Extract the (X, Y) coordinate from the center of the cell holding the provided text.  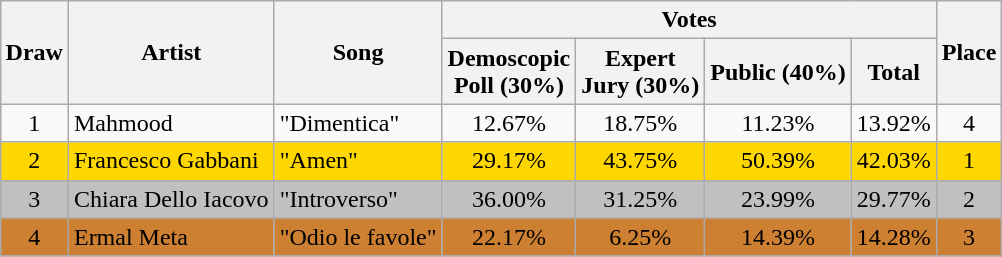
18.75% (640, 123)
6.25% (640, 237)
11.23% (778, 123)
Total (894, 72)
Public (40%) (778, 72)
DemoscopicPoll (30%) (509, 72)
Francesco Gabbani (171, 161)
42.03% (894, 161)
13.92% (894, 123)
23.99% (778, 199)
14.28% (894, 237)
Ermal Meta (171, 237)
29.77% (894, 199)
36.00% (509, 199)
Chiara Dello Iacovo (171, 199)
43.75% (640, 161)
50.39% (778, 161)
Votes (689, 20)
14.39% (778, 237)
ExpertJury (30%) (640, 72)
29.17% (509, 161)
31.25% (640, 199)
12.67% (509, 123)
Draw (34, 52)
"Odio le favole" (358, 237)
"Dimentica" (358, 123)
"Introverso" (358, 199)
"Amen" (358, 161)
Place (969, 52)
22.17% (509, 237)
Song (358, 52)
Artist (171, 52)
Mahmood (171, 123)
